Return [X, Y] of the center of cell containing provided text 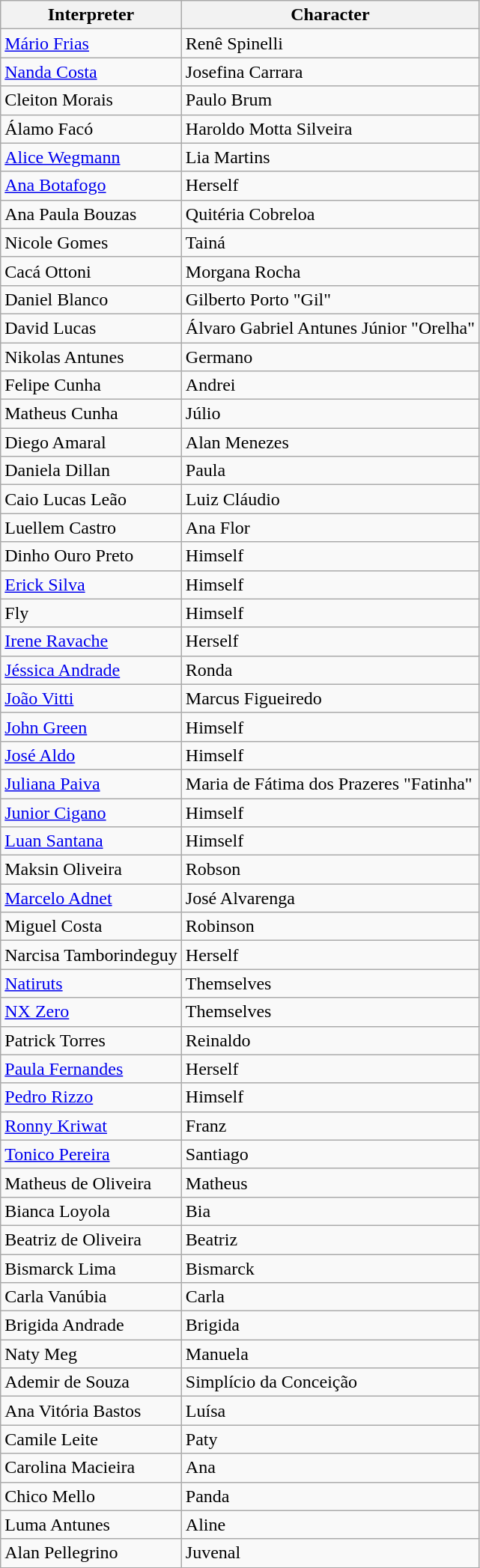
Miguel Costa [91, 927]
Marcelo Adnet [91, 898]
Ana Flor [329, 528]
Brigida [329, 1326]
Álamo Facó [91, 129]
Narcisa Tamborindeguy [91, 955]
Mário Frias [91, 43]
Luísa [329, 1411]
Ana Paula Bouzas [91, 214]
Maksin Oliveira [91, 870]
Luellem Castro [91, 528]
Nicole Gomes [91, 242]
Interpreter [91, 15]
Ana Botafogo [91, 186]
Alice Wegmann [91, 157]
Marcus Figueiredo [329, 698]
Paty [329, 1439]
Ademir de Souza [91, 1382]
Junior Cigano [91, 812]
Luma Antunes [91, 1525]
Matheus de Oliveira [91, 1183]
Andrei [329, 385]
Beatriz [329, 1239]
John Green [91, 727]
Patrick Torres [91, 1040]
Brigida Andrade [91, 1326]
Irene Ravache [91, 641]
Carla Vanúbia [91, 1297]
Bismarck Lima [91, 1269]
Bismarck [329, 1269]
Quitéria Cobreloa [329, 214]
Chico Mello [91, 1496]
Bia [329, 1211]
Paulo Brum [329, 100]
Carolina Macieira [91, 1468]
Nikolas Antunes [91, 357]
Beatriz de Oliveira [91, 1239]
Josefina Carrara [329, 72]
Cleiton Morais [91, 100]
Tonico Pereira [91, 1154]
Maria de Fátima dos Prazeres "Fatinha" [329, 784]
Alan Menezes [329, 442]
Alan Pellegrino [91, 1553]
Diego Amaral [91, 442]
Robinson [329, 927]
Natiruts [91, 983]
Erick Silva [91, 585]
Álvaro Gabriel Antunes Júnior "Orelha" [329, 328]
Panda [329, 1496]
Luan Santana [91, 841]
Matheus Cunha [91, 414]
Morgana Rocha [329, 271]
Bianca Loyola [91, 1211]
Character [329, 15]
Ana Vitória Bastos [91, 1411]
Cacá Ottoni [91, 271]
Robson [329, 870]
Simplício da Conceição [329, 1382]
Fly [91, 613]
Tainá [329, 242]
Paula Fernandes [91, 1069]
Luiz Cláudio [329, 499]
Santiago [329, 1154]
Juliana Paiva [91, 784]
Ana [329, 1468]
Franz [329, 1126]
Gilberto Porto "Gil" [329, 299]
Nanda Costa [91, 72]
Paula [329, 471]
Jéssica Andrade [91, 670]
Haroldo Motta Silveira [329, 129]
José Aldo [91, 755]
Carla [329, 1297]
Reinaldo [329, 1040]
Felipe Cunha [91, 385]
José Alvarenga [329, 898]
David Lucas [91, 328]
João Vitti [91, 698]
Daniela Dillan [91, 471]
Aline [329, 1525]
Manuela [329, 1354]
Ronda [329, 670]
Juvenal [329, 1553]
Matheus [329, 1183]
Camile Leite [91, 1439]
Naty Meg [91, 1354]
Germano [329, 357]
Ronny Kriwat [91, 1126]
Lia Martins [329, 157]
Daniel Blanco [91, 299]
Caio Lucas Leão [91, 499]
Renê Spinelli [329, 43]
Júlio [329, 414]
Pedro Rizzo [91, 1097]
Dinho Ouro Preto [91, 556]
NX Zero [91, 1012]
